Pinpoint the cell where the given text exists, returning its [X, Y] midpoint coordinate. 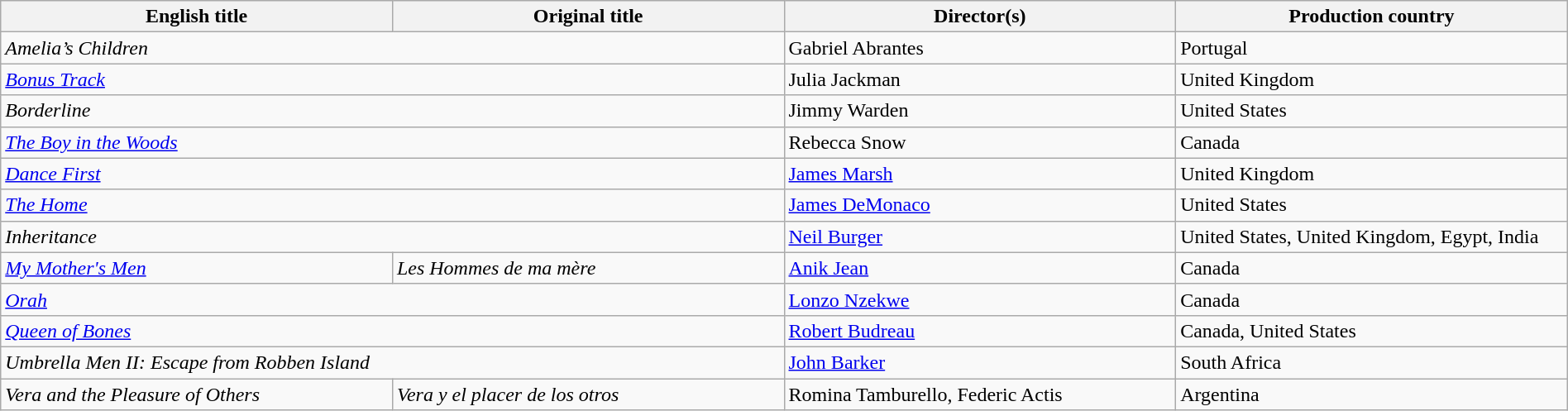
Vera y el placer de los otros [588, 394]
Robert Budreau [980, 331]
South Africa [1372, 362]
Les Hommes de ma mère [588, 268]
Romina Tamburello, Federic Actis [980, 394]
My Mother's Men [197, 268]
English title [197, 17]
Original title [588, 17]
Neil Burger [980, 237]
Vera and the Pleasure of Others [197, 394]
James Marsh [980, 174]
Gabriel Abrantes [980, 48]
Jimmy Warden [980, 111]
Queen of Bones [392, 331]
Orah [392, 299]
Argentina [1372, 394]
The Boy in the Woods [392, 142]
Inheritance [392, 237]
Bonus Track [392, 79]
Dance First [392, 174]
Portugal [1372, 48]
Canada, United States [1372, 331]
Julia Jackman [980, 79]
Lonzo Nzekwe [980, 299]
Production country [1372, 17]
Umbrella Men II: Escape from Robben Island [392, 362]
United States, United Kingdom, Egypt, India [1372, 237]
Borderline [392, 111]
The Home [392, 205]
Anik Jean [980, 268]
Amelia’s Children [392, 48]
John Barker [980, 362]
Director(s) [980, 17]
James DeMonaco [980, 205]
Rebecca Snow [980, 142]
